Output the [X, Y] coordinate of the center of the cell containing the given text.  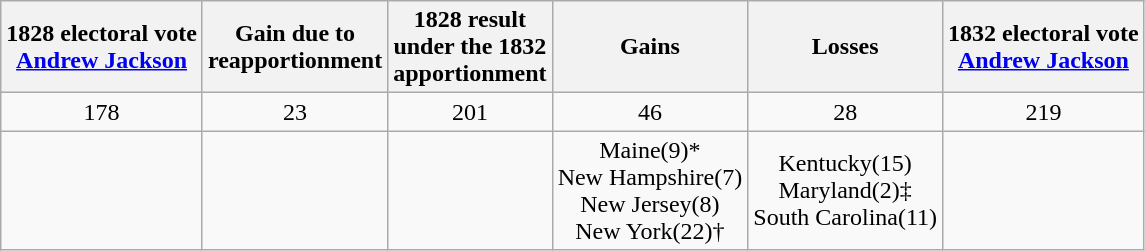
23 [294, 112]
Kentucky(15)Maryland(2)‡South Carolina(11) [846, 190]
Gain due toreapportionment [294, 47]
Gains [650, 47]
Losses [846, 47]
Maine(9)*New Hampshire(7)New Jersey(8)New York(22)† [650, 190]
28 [846, 112]
46 [650, 112]
178 [102, 112]
201 [470, 112]
1828 electoral voteAndrew Jackson [102, 47]
1828 resultunder the 1832apportionment [470, 47]
1832 electoral voteAndrew Jackson [1044, 47]
219 [1044, 112]
